Locate the cell with the specified text and output its [X, Y] center coordinate. 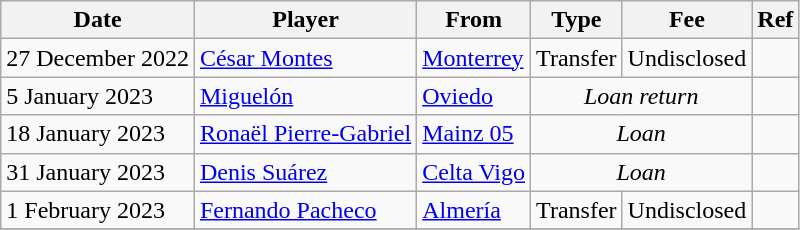
Denis Suárez [305, 172]
Mainz 05 [474, 134]
Loan return [642, 96]
1 February 2023 [98, 210]
27 December 2022 [98, 58]
Fernando Pacheco [305, 210]
Ronaël Pierre-Gabriel [305, 134]
Type [577, 20]
Almería [474, 210]
5 January 2023 [98, 96]
Miguelón [305, 96]
Oviedo [474, 96]
Fee [687, 20]
18 January 2023 [98, 134]
Ref [776, 20]
31 January 2023 [98, 172]
César Montes [305, 58]
From [474, 20]
Date [98, 20]
Monterrey [474, 58]
Player [305, 20]
Celta Vigo [474, 172]
